Find where the given text appears and provide that cell's center as (x, y) coordinate. 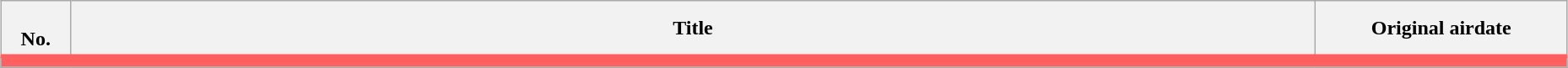
No. (35, 29)
Title (693, 29)
Original airdate (1441, 29)
